Pinpoint the cell where the given text exists, returning its [X, Y] midpoint coordinate. 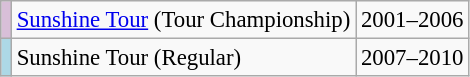
2001–2006 [412, 20]
2007–2010 [412, 58]
Sunshine Tour (Regular) [183, 58]
Sunshine Tour (Tour Championship) [183, 20]
